Pinpoint the cell where the given text exists, returning its (x, y) midpoint coordinate. 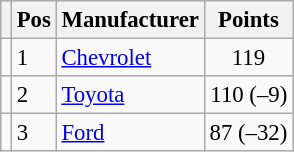
87 (–32) (248, 133)
119 (248, 58)
1 (34, 58)
Points (248, 20)
Toyota (130, 95)
Manufacturer (130, 20)
Chevrolet (130, 58)
Ford (130, 133)
Pos (34, 20)
110 (–9) (248, 95)
3 (34, 133)
2 (34, 95)
